Return the (X, Y) coordinate for the center point of the cell that contains the specified text.  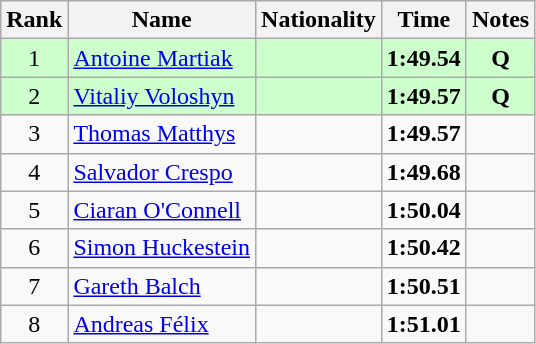
Notes (500, 20)
1:50.42 (424, 248)
Thomas Matthys (162, 134)
1:49.54 (424, 58)
7 (34, 286)
1 (34, 58)
Simon Huckestein (162, 248)
Nationality (319, 20)
1:49.68 (424, 172)
6 (34, 248)
1:50.51 (424, 286)
1:51.01 (424, 324)
4 (34, 172)
1:50.04 (424, 210)
2 (34, 96)
8 (34, 324)
Salvador Crespo (162, 172)
Time (424, 20)
Name (162, 20)
Vitaliy Voloshyn (162, 96)
3 (34, 134)
Gareth Balch (162, 286)
5 (34, 210)
Rank (34, 20)
Antoine Martiak (162, 58)
Andreas Félix (162, 324)
Ciaran O'Connell (162, 210)
